Output the [X, Y] coordinate of the center of the cell containing the given text.  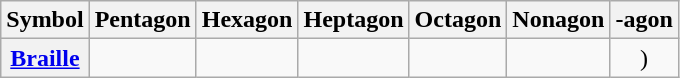
Braille [45, 58]
) [644, 58]
Octagon [458, 20]
-agon [644, 20]
Hexagon [247, 20]
Nonagon [558, 20]
Pentagon [142, 20]
Heptagon [354, 20]
Symbol [45, 20]
